Extract the (X, Y) coordinate from the center of the cell holding the provided text.  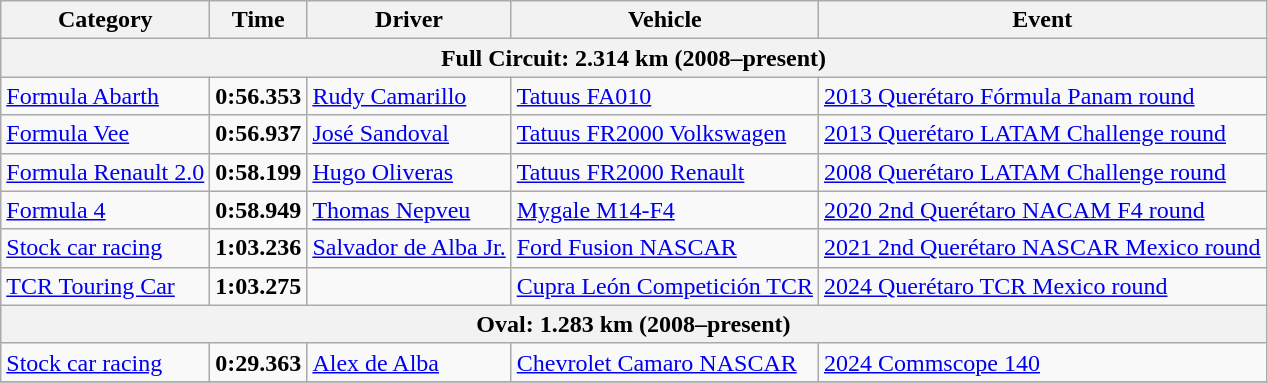
0:29.363 (258, 362)
Cupra León Competición TCR (664, 286)
Mygale M14-F4 (664, 210)
Vehicle (664, 20)
2024 Querétaro TCR Mexico round (1042, 286)
Event (1042, 20)
Formula 4 (106, 210)
Full Circuit: 2.314 km (2008–present) (634, 58)
2013 Querétaro LATAM Challenge round (1042, 134)
Thomas Nepveu (409, 210)
Chevrolet Camaro NASCAR (664, 362)
Oval: 1.283 km (2008–present) (634, 324)
Formula Vee (106, 134)
Category (106, 20)
0:58.199 (258, 172)
Ford Fusion NASCAR (664, 248)
Formula Abarth (106, 96)
Tatuus FA010 (664, 96)
0:56.353 (258, 96)
Formula Renault 2.0 (106, 172)
2013 Querétaro Fórmula Panam round (1042, 96)
Hugo Oliveras (409, 172)
1:03.275 (258, 286)
2021 2nd Querétaro NASCAR Mexico round (1042, 248)
Alex de Alba (409, 362)
1:03.236 (258, 248)
2024 Commscope 140 (1042, 362)
Rudy Camarillo (409, 96)
TCR Touring Car (106, 286)
Salvador de Alba Jr. (409, 248)
José Sandoval (409, 134)
Driver (409, 20)
Tatuus FR2000 Volkswagen (664, 134)
0:58.949 (258, 210)
Time (258, 20)
0:56.937 (258, 134)
Tatuus FR2000 Renault (664, 172)
2020 2nd Querétaro NACAM F4 round (1042, 210)
2008 Querétaro LATAM Challenge round (1042, 172)
